Identify which cell holds the provided text, then report its [X, Y] central coordinate. 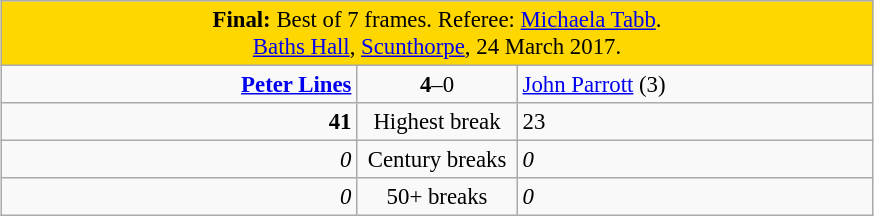
41 [179, 122]
Century breaks [438, 160]
50+ breaks [438, 197]
Peter Lines [179, 85]
23 [695, 122]
Final: Best of 7 frames. Referee: Michaela Tabb.Baths Hall, Scunthorpe, 24 March 2017. [437, 34]
Highest break [438, 122]
John Parrott (3) [695, 85]
4–0 [438, 85]
